Determine the [X, Y] coordinate at the center of the cell enclosing the given text.  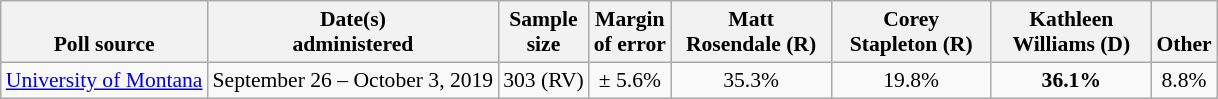
303 (RV) [544, 80]
19.8% [911, 80]
Date(s)administered [354, 32]
Poll source [104, 32]
36.1% [1071, 80]
University of Montana [104, 80]
MattRosendale (R) [751, 32]
8.8% [1184, 80]
Other [1184, 32]
KathleenWilliams (D) [1071, 32]
± 5.6% [630, 80]
Marginof error [630, 32]
Samplesize [544, 32]
35.3% [751, 80]
September 26 – October 3, 2019 [354, 80]
CoreyStapleton (R) [911, 32]
